Detect which cell encompasses the target text, then output its [X, Y] center coordinate. 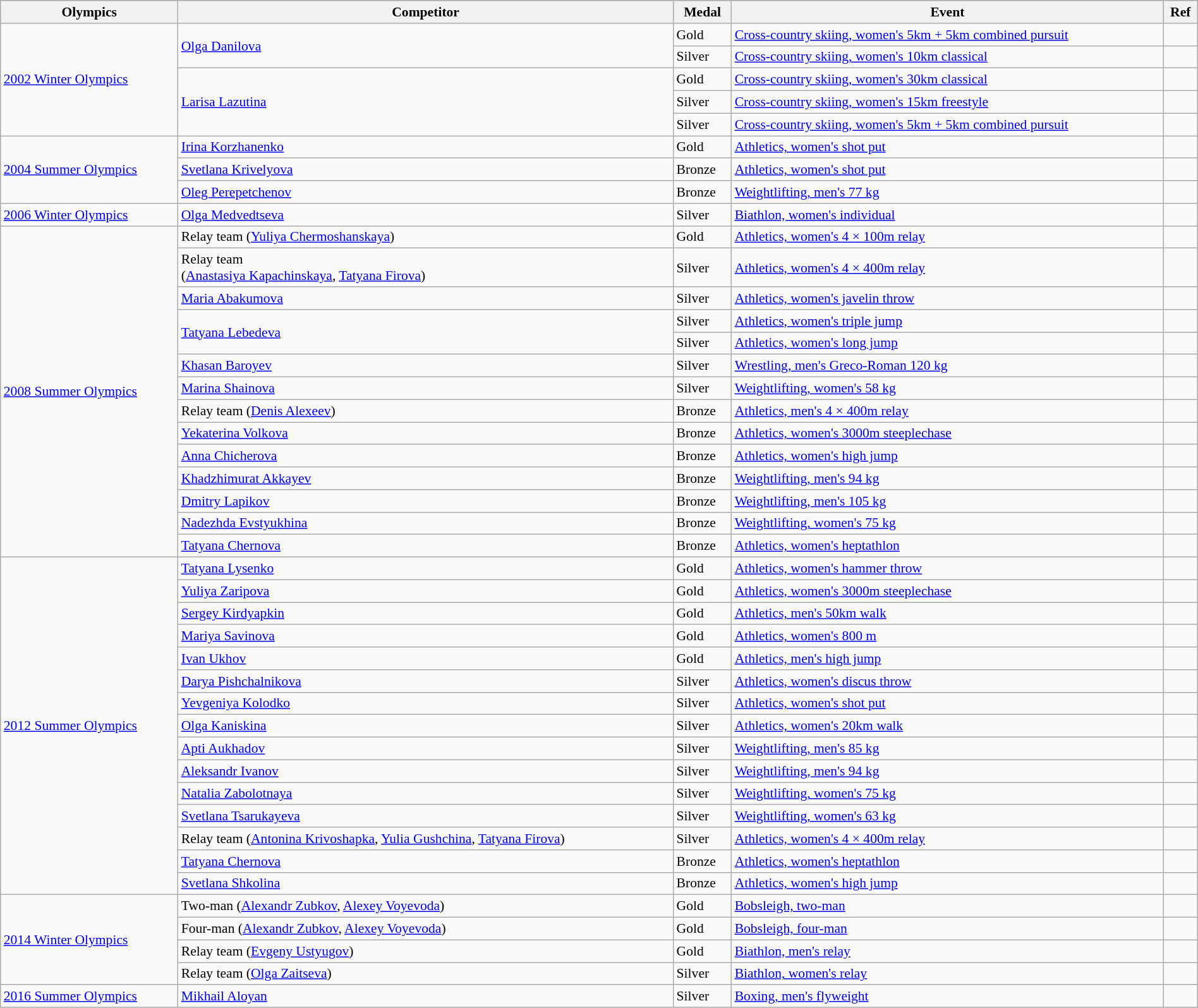
Yekaterina Volkova [426, 434]
2002 Winter Olympics [90, 80]
Athletics, women's 800 m [948, 636]
Relay team (Olga Zaitseva) [426, 974]
Yuliya Zaripova [426, 591]
Tatyana Lebedeva [426, 332]
Athletics, women's long jump [948, 343]
Larisa Lazutina [426, 102]
2012 Summer Olympics [90, 726]
Weightlifting, men's 105 kg [948, 501]
Aleksandr Ivanov [426, 771]
Khadzhimurat Akkayev [426, 478]
Boxing, men's flyweight [948, 997]
Weightlifting, women's 63 kg [948, 817]
Marina Shainova [426, 389]
Athletics, men's 50km walk [948, 614]
Relay team(Anastasiya Kapachinskaya, Tatyana Firova) [426, 268]
Sergey Kirdyapkin [426, 614]
Wrestling, men's Greco-Roman 120 kg [948, 366]
2016 Summer Olympics [90, 997]
Maria Abakumova [426, 298]
Athletics, women's javelin throw [948, 298]
Dmitry Lapikov [426, 501]
Cross-country skiing, women's 15km freestyle [948, 102]
Khasan Baroyev [426, 366]
2008 Summer Olympics [90, 391]
Athletics, women's 4 × 100m relay [948, 237]
Two-man (Alexandr Zubkov, Alexey Voyevoda) [426, 906]
Natalia Zabolotnaya [426, 794]
Weightlifting, women's 58 kg [948, 389]
2004 Summer Olympics [90, 169]
Four-man (Alexandr Zubkov, Alexey Voyevoda) [426, 929]
Svetlana Shkolina [426, 884]
Olga Medvedtseva [426, 215]
Mikhail Aloyan [426, 997]
Ivan Ukhov [426, 659]
2014 Winter Olympics [90, 940]
Athletics, women's hammer throw [948, 569]
Oleg Perepetchenov [426, 192]
Athletics, men's high jump [948, 659]
Svetlana Krivelyova [426, 170]
Athletics, women's discus throw [948, 681]
Cross-country skiing, women's 30km classical [948, 80]
Relay team (Denis Alexeev) [426, 411]
Olympics [90, 12]
Darya Pishchalnikova [426, 681]
Event [948, 12]
Olga Kaniskina [426, 726]
Athletics, women's 20km walk [948, 726]
Mariya Savinova [426, 636]
Relay team (Evgeny Ustyugov) [426, 951]
Relay team (Yuliya Chermoshanskaya) [426, 237]
2006 Winter Olympics [90, 215]
Weightlifting, men's 85 kg [948, 749]
Biathlon, women's individual [948, 215]
Relay team (Antonina Krivoshapka, Yulia Gushchina, Tatyana Firova) [426, 839]
Athletics, men's 4 × 400m relay [948, 411]
Weightlifting, men's 77 kg [948, 192]
Anna Chicherova [426, 456]
Medal [703, 12]
Bobsleigh, two-man [948, 906]
Biathlon, men's relay [948, 951]
Athletics, women's triple jump [948, 321]
Yevgeniya Kolodko [426, 703]
Bobsleigh, four-man [948, 929]
Svetlana Tsarukayeva [426, 817]
Olga Danilova [426, 46]
Tatyana Lysenko [426, 569]
Cross-country skiing, women's 10km classical [948, 57]
Biathlon, women's relay [948, 974]
Nadezhda Evstyukhina [426, 523]
Irina Korzhanenko [426, 147]
Competitor [426, 12]
Apti Aukhadov [426, 749]
Ref [1180, 12]
